Provide the [X, Y] coordinate of the cell's center where the given text is located.  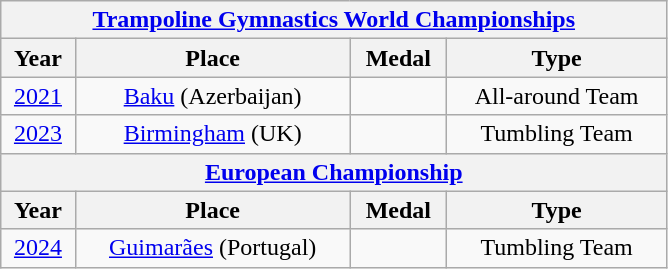
Birmingham (UK) [212, 134]
2021 [38, 96]
2024 [38, 248]
Guimarães (Portugal) [212, 248]
Trampoline Gymnastics World Championships [334, 20]
2023 [38, 134]
All-around Team [556, 96]
Baku (Azerbaijan) [212, 96]
European Championship [334, 172]
